Locate the cell with the specified text and output its [X, Y] center coordinate. 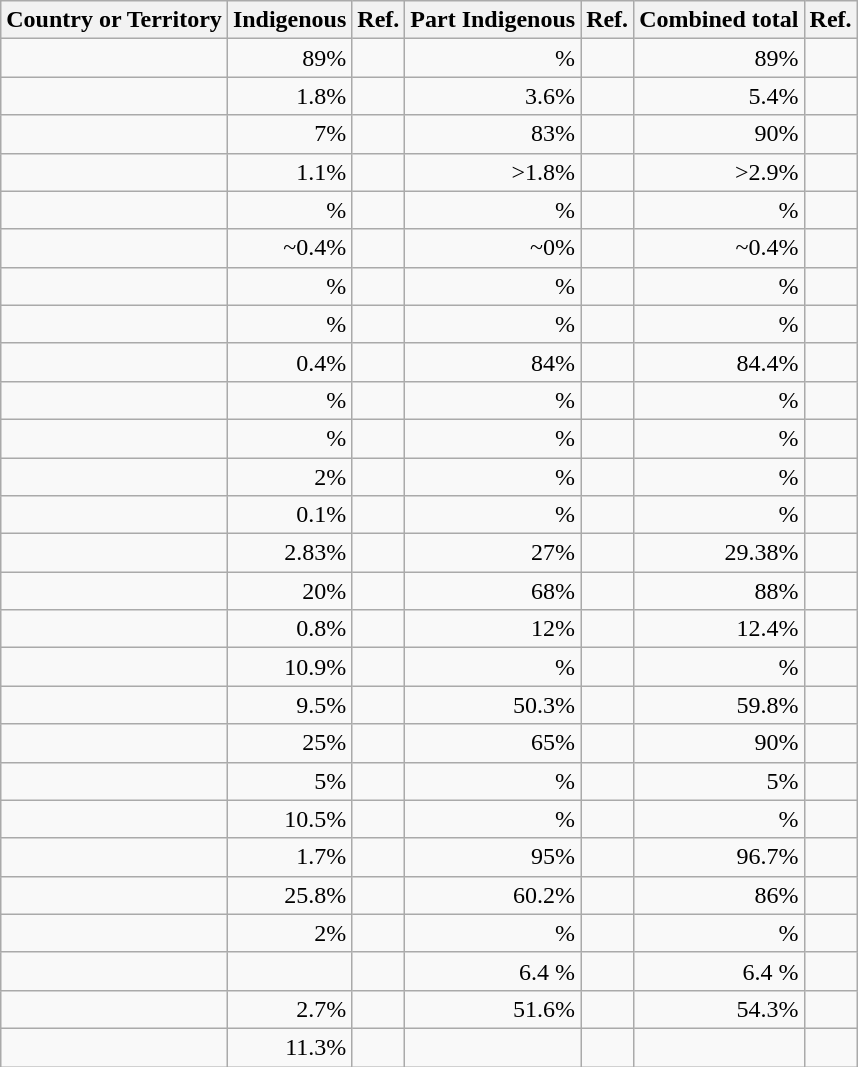
3.6% [493, 96]
1.1% [289, 172]
27% [493, 553]
1.8% [289, 96]
86% [719, 895]
60.2% [493, 895]
0.4% [289, 362]
25% [289, 743]
29.38% [719, 553]
7% [289, 134]
65% [493, 743]
Country or Territory [114, 20]
Indigenous [289, 20]
95% [493, 857]
68% [493, 591]
2.7% [289, 1009]
>1.8% [493, 172]
0.1% [289, 515]
88% [719, 591]
11.3% [289, 1047]
96.7% [719, 857]
54.3% [719, 1009]
9.5% [289, 705]
51.6% [493, 1009]
59.8% [719, 705]
12.4% [719, 629]
2.83% [289, 553]
50.3% [493, 705]
>2.9% [719, 172]
10.9% [289, 667]
0.8% [289, 629]
84.4% [719, 362]
1.7% [289, 857]
83% [493, 134]
10.5% [289, 819]
12% [493, 629]
Combined total [719, 20]
25.8% [289, 895]
5.4% [719, 96]
20% [289, 591]
Part Indigenous [493, 20]
~0% [493, 248]
84% [493, 362]
